Locate the cell with the specified text and output its (X, Y) center coordinate. 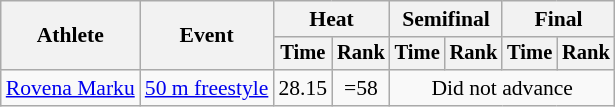
Final (558, 19)
Heat (331, 19)
50 m freestyle (207, 88)
=58 (361, 88)
Rovena Marku (70, 88)
Semifinal (446, 19)
Did not advance (502, 88)
28.15 (302, 88)
Athlete (70, 36)
Event (207, 36)
